Locate the cell with the specified text and output its (X, Y) center coordinate. 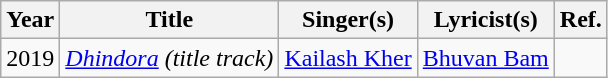
Title (170, 20)
2019 (30, 58)
Bhuvan Bam (486, 58)
Dhindora (title track) (170, 58)
Singer(s) (348, 20)
Year (30, 20)
Lyricist(s) (486, 20)
Ref. (580, 20)
Kailash Kher (348, 58)
